Determine the [X, Y] coordinate at the center of the cell enclosing the given text.  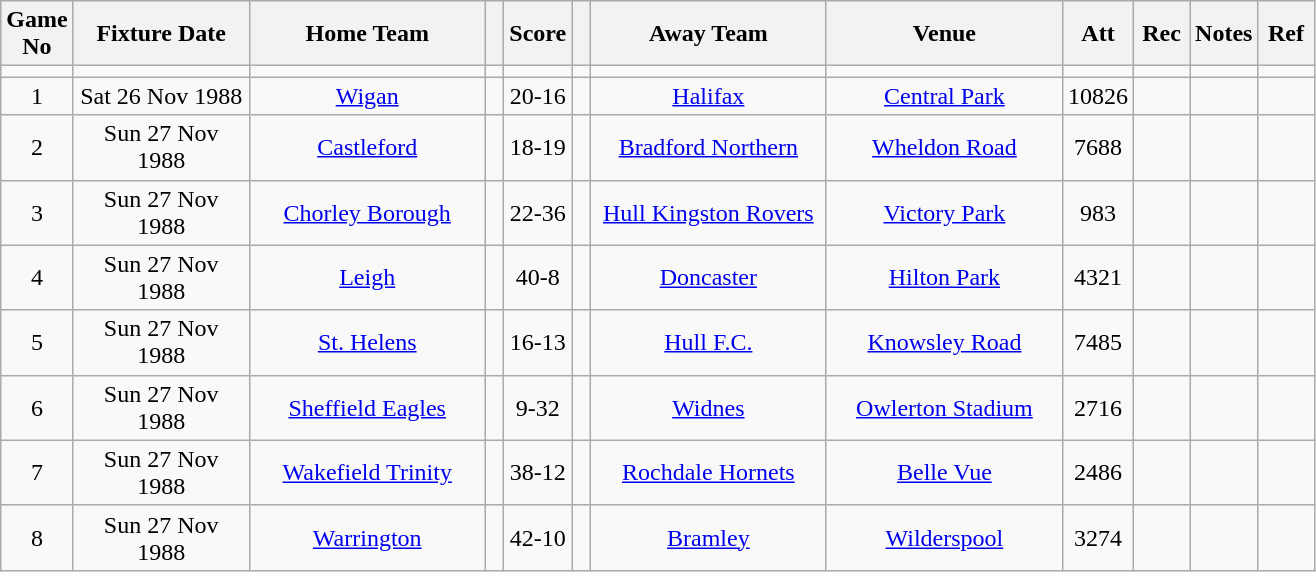
Rochdale Hornets [708, 472]
Ref [1286, 34]
Notes [1224, 34]
1 [37, 96]
38-12 [538, 472]
Victory Park [944, 212]
22-36 [538, 212]
Hull Kingston Rovers [708, 212]
2 [37, 148]
Halifax [708, 96]
Castleford [367, 148]
Fixture Date [161, 34]
Chorley Borough [367, 212]
20-16 [538, 96]
Hilton Park [944, 278]
Venue [944, 34]
Central Park [944, 96]
Doncaster [708, 278]
St. Helens [367, 342]
Home Team [367, 34]
6 [37, 408]
Hull F.C. [708, 342]
Owlerton Stadium [944, 408]
Bramley [708, 538]
7 [37, 472]
Away Team [708, 34]
5 [37, 342]
16-13 [538, 342]
Leigh [367, 278]
3 [37, 212]
18-19 [538, 148]
Game No [37, 34]
42-10 [538, 538]
Sheffield Eagles [367, 408]
40-8 [538, 278]
Wigan [367, 96]
3274 [1098, 538]
4 [37, 278]
Widnes [708, 408]
Sat 26 Nov 1988 [161, 96]
983 [1098, 212]
Wakefield Trinity [367, 472]
Belle Vue [944, 472]
2486 [1098, 472]
Rec [1162, 34]
2716 [1098, 408]
Knowsley Road [944, 342]
Att [1098, 34]
Warrington [367, 538]
7688 [1098, 148]
Wilderspool [944, 538]
8 [37, 538]
Bradford Northern [708, 148]
Wheldon Road [944, 148]
10826 [1098, 96]
Score [538, 34]
7485 [1098, 342]
9-32 [538, 408]
4321 [1098, 278]
